Scan for the cell matching the given text and deliver its [X, Y] coordinate at center. 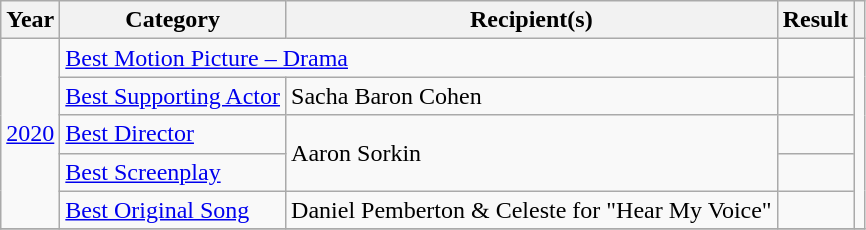
Recipient(s) [532, 20]
Best Original Song [173, 210]
2020 [30, 134]
Best Motion Picture – Drama [418, 58]
Aaron Sorkin [532, 153]
Best Director [173, 134]
Best Supporting Actor [173, 96]
Year [30, 20]
Daniel Pemberton & Celeste for "Hear My Voice" [532, 210]
Sacha Baron Cohen [532, 96]
Best Screenplay [173, 172]
Category [173, 20]
Result [815, 20]
